Extract the (x, y) coordinate from the center of the cell holding the provided text.  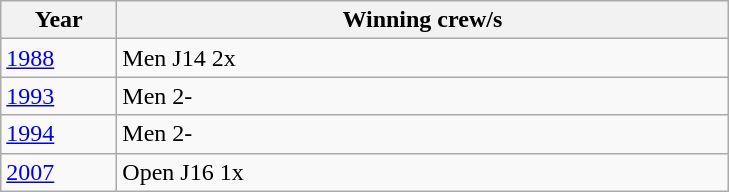
1993 (59, 96)
1994 (59, 134)
1988 (59, 58)
Winning crew/s (422, 20)
2007 (59, 172)
Open J16 1x (422, 172)
Year (59, 20)
Men J14 2x (422, 58)
